Detect which cell encompasses the target text, then output its (X, Y) center coordinate. 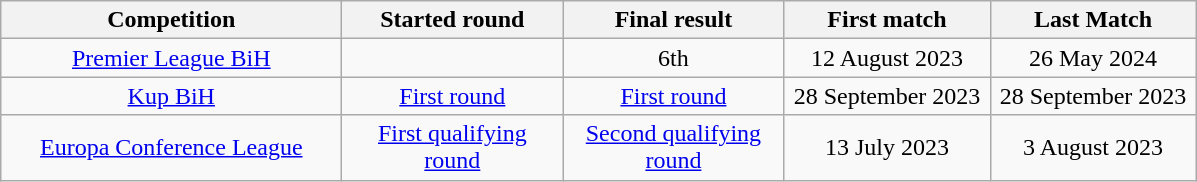
13 July 2023 (887, 148)
Competition (172, 20)
Started round (452, 20)
26 May 2024 (1093, 58)
Kup BiH (172, 96)
Last Match (1093, 20)
Europa Conference League (172, 148)
3 August 2023 (1093, 148)
First qualifying round (452, 148)
Second qualifying round (674, 148)
12 August 2023 (887, 58)
Premier League BiH (172, 58)
First match (887, 20)
Final result (674, 20)
6th (674, 58)
